For the text-containing cell, return its midpoint in [X, Y] coordinate format. 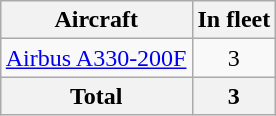
Aircraft [96, 20]
Airbus A330-200F [96, 58]
In fleet [234, 20]
Total [96, 96]
